Detect which cell encompasses the target text, then output its (x, y) center coordinate. 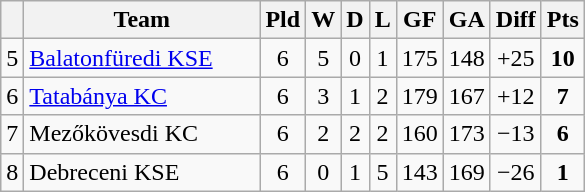
Tatabánya KC (142, 96)
Pts (562, 20)
167 (466, 96)
Debreceni KSE (142, 172)
+25 (516, 58)
Diff (516, 20)
GA (466, 20)
Mezőkövesdi KC (142, 134)
8 (12, 172)
Balatonfüredi KSE (142, 58)
D (355, 20)
160 (420, 134)
W (324, 20)
GF (420, 20)
169 (466, 172)
148 (466, 58)
−13 (516, 134)
Pld (283, 20)
143 (420, 172)
173 (466, 134)
175 (420, 58)
L (382, 20)
−26 (516, 172)
+12 (516, 96)
179 (420, 96)
10 (562, 58)
3 (324, 96)
Team (142, 20)
